Output the (X, Y) coordinate of the center of the cell containing the given text.  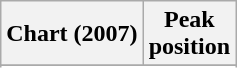
Peakposition (189, 34)
Chart (2007) (72, 34)
